Return [x, y] of the center of cell containing provided text 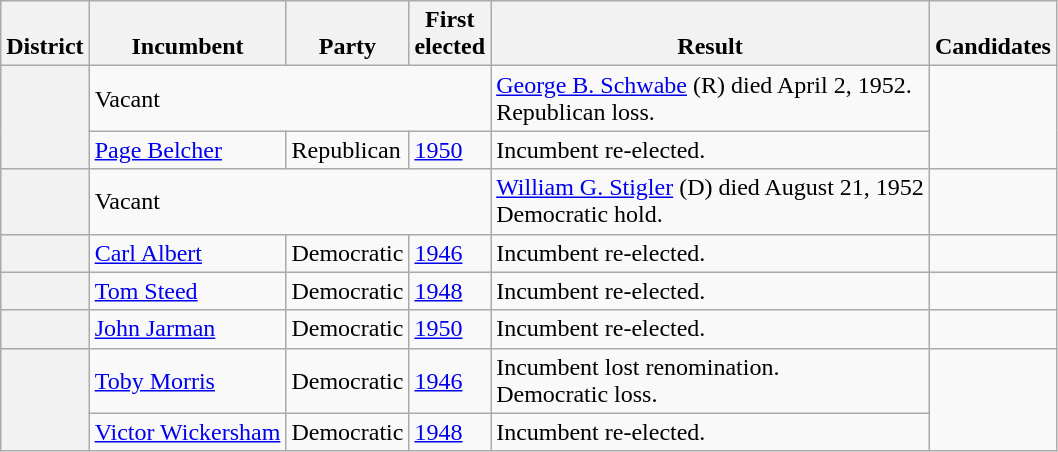
Toby Morris [188, 380]
Page Belcher [188, 150]
Incumbent [188, 34]
Republican [348, 150]
Incumbent lost renomination.Democratic loss. [710, 380]
Firstelected [450, 34]
District [45, 34]
Candidates [992, 34]
Result [710, 34]
Party [348, 34]
Tom Steed [188, 291]
Victor Wickersham [188, 432]
George B. Schwabe (R) died April 2, 1952.Republican loss. [710, 98]
John Jarman [188, 329]
Carl Albert [188, 253]
William G. Stigler (D) died August 21, 1952Democratic hold. [710, 202]
